Detect which cell encompasses the target text, then output its [X, Y] center coordinate. 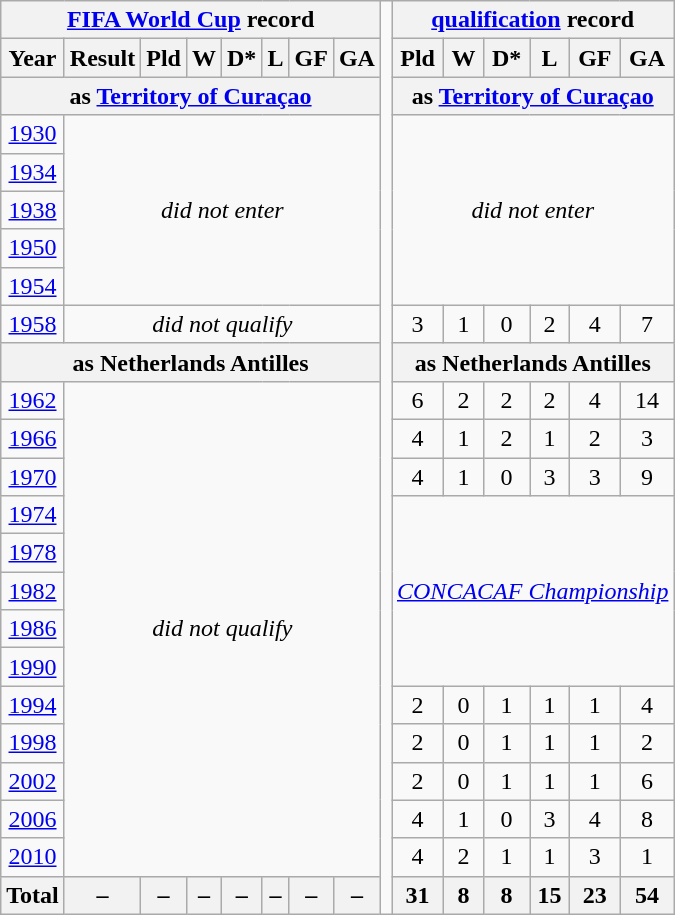
2010 [33, 857]
1958 [33, 324]
2002 [33, 781]
1966 [33, 438]
FIFA World Cup record [191, 20]
1982 [33, 591]
14 [647, 400]
2006 [33, 819]
1934 [33, 172]
1954 [33, 286]
1998 [33, 743]
1970 [33, 477]
1950 [33, 248]
1962 [33, 400]
Result [102, 58]
Year [33, 58]
9 [647, 477]
1930 [33, 134]
7 [647, 324]
CONCACAF Championship [533, 591]
1978 [33, 553]
1994 [33, 705]
31 [418, 895]
1986 [33, 629]
Total [33, 895]
23 [596, 895]
1938 [33, 210]
qualification record [533, 20]
1974 [33, 515]
15 [550, 895]
1990 [33, 667]
54 [647, 895]
